Capture the cell that displays the provided text and extract its (x, y) central coordinate. 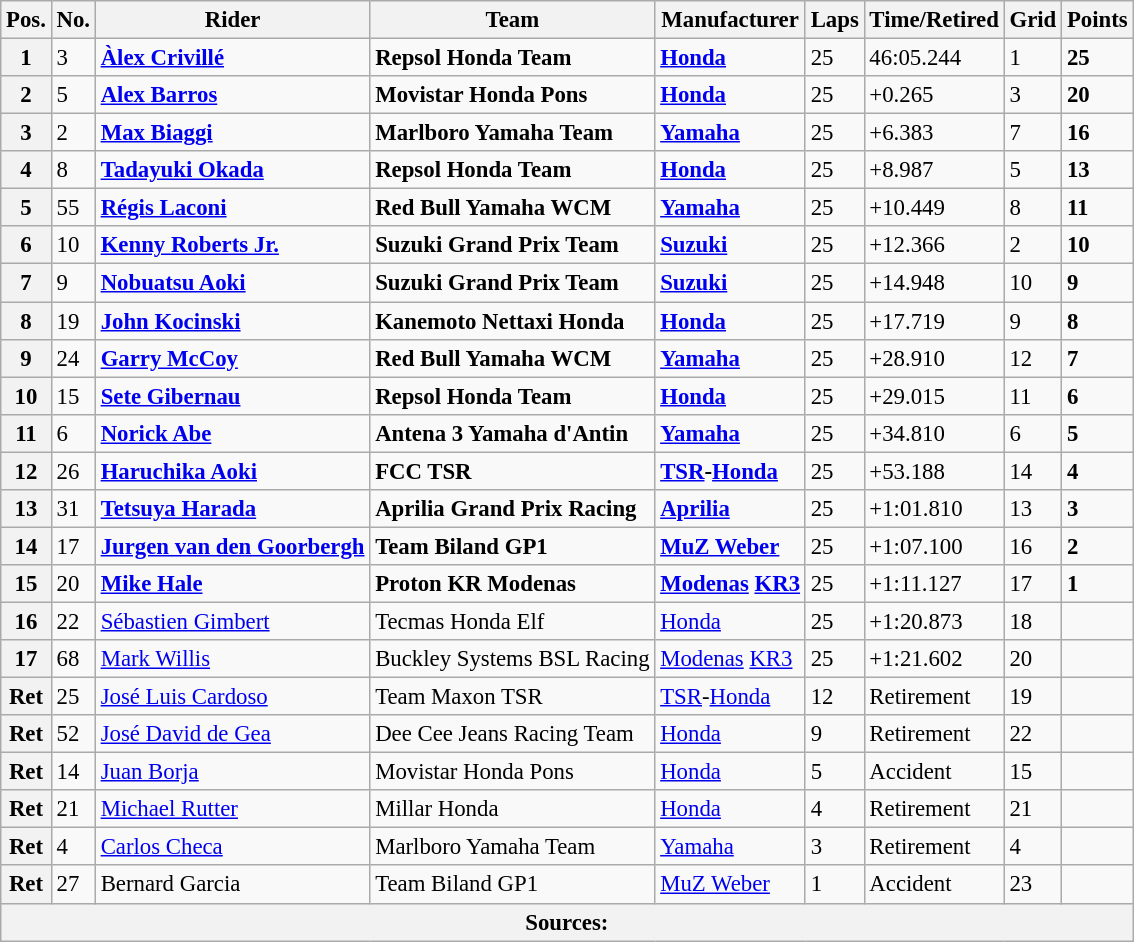
Sete Gibernau (232, 396)
+53.188 (934, 471)
+34.810 (934, 433)
Antena 3 Yamaha d'Antin (512, 433)
Millar Honda (512, 809)
Tecmas Honda Elf (512, 621)
Team (512, 20)
Norick Abe (232, 433)
55 (73, 208)
Points (1098, 20)
Michael Rutter (232, 809)
Max Biaggi (232, 133)
Àlex Crivillé (232, 58)
Haruchika Aoki (232, 471)
+28.910 (934, 358)
Kenny Roberts Jr. (232, 245)
No. (73, 20)
Garry McCoy (232, 358)
FCC TSR (512, 471)
José David de Gea (232, 734)
Manufacturer (730, 20)
Tetsuya Harada (232, 509)
Aprilia (730, 509)
José Luis Cardoso (232, 697)
+8.987 (934, 170)
Mark Willis (232, 659)
Kanemoto Nettaxi Honda (512, 321)
52 (73, 734)
Sources: (567, 922)
John Kocinski (232, 321)
Proton KR Modenas (512, 584)
+14.948 (934, 283)
Jurgen van den Goorbergh (232, 546)
18 (1032, 621)
Alex Barros (232, 95)
24 (73, 358)
+6.383 (934, 133)
Team Maxon TSR (512, 697)
68 (73, 659)
+1:21.602 (934, 659)
+1:07.100 (934, 546)
Time/Retired (934, 20)
Bernard Garcia (232, 885)
Dee Cee Jeans Racing Team (512, 734)
Mike Hale (232, 584)
Buckley Systems BSL Racing (512, 659)
Rider (232, 20)
23 (1032, 885)
31 (73, 509)
Laps (834, 20)
+12.366 (934, 245)
27 (73, 885)
Juan Borja (232, 772)
+1:01.810 (934, 509)
Tadayuki Okada (232, 170)
Sébastien Gimbert (232, 621)
26 (73, 471)
Grid (1032, 20)
+10.449 (934, 208)
Aprilia Grand Prix Racing (512, 509)
+0.265 (934, 95)
Carlos Checa (232, 847)
+1:11.127 (934, 584)
Nobuatsu Aoki (232, 283)
+29.015 (934, 396)
Régis Laconi (232, 208)
46:05.244 (934, 58)
+17.719 (934, 321)
Pos. (26, 20)
+1:20.873 (934, 621)
